Find where the given text appears and provide that cell's center as (x, y) coordinate. 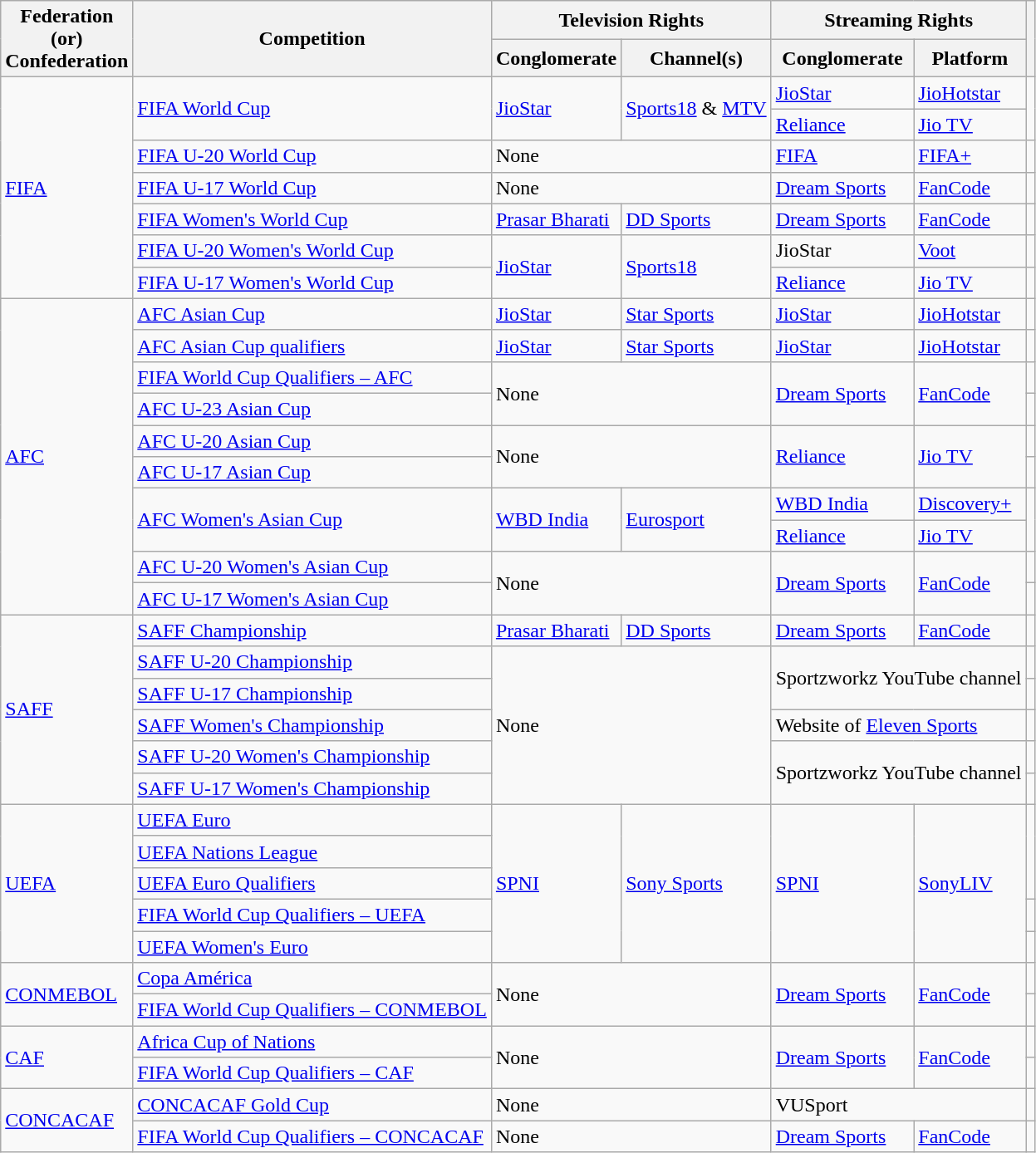
FIFA World Cup Qualifiers – CONCACAF (312, 1136)
SAFF (66, 709)
AFC U-20 Asian Cup (312, 441)
AFC U-17 Asian Cup (312, 473)
UEFA Nations League (312, 851)
Competition (312, 39)
CAF (66, 1057)
UEFA Women's Euro (312, 946)
FIFA U-20 World Cup (312, 156)
SonyLIV (970, 883)
Sports18 & MTV (696, 109)
FIFA+ (970, 156)
FIFA U-20 Women's World Cup (312, 251)
SAFF U-20 Women's Championship (312, 757)
CONCACAF Gold Cup (312, 1105)
FIFA World Cup (312, 109)
SAFF U-17 Women's Championship (312, 788)
Streaming Rights (899, 20)
AFC Asian Cup (312, 314)
Africa Cup of Nations (312, 1042)
AFC (66, 457)
AFC U-17 Women's Asian Cup (312, 599)
Discovery+ (970, 504)
CONMEBOL (66, 994)
Copa América (312, 979)
FIFA Women's World Cup (312, 219)
Eurosport (696, 520)
UEFA Euro Qualifiers (312, 883)
Voot (970, 251)
Sports18 (696, 267)
FIFA World Cup Qualifiers – AFC (312, 377)
SAFF Women's Championship (312, 725)
Platform (970, 58)
Channel(s) (696, 58)
Sony Sports (696, 883)
Television Rights (631, 20)
FIFA World Cup Qualifiers – UEFA (312, 915)
FIFA U-17 Women's World Cup (312, 282)
SAFF U-20 Championship (312, 662)
UEFA Euro (312, 820)
AFC Women's Asian Cup (312, 520)
Federation(or)Confederation (66, 39)
AFC Asian Cup qualifiers (312, 346)
FIFA U-17 World Cup (312, 188)
Website of Eleven Sports (899, 725)
SAFF Championship (312, 630)
SAFF U-17 Championship (312, 694)
FIFA World Cup Qualifiers – CONMEBOL (312, 1010)
VUSport (899, 1105)
CONCACAF (66, 1121)
AFC U-23 Asian Cup (312, 409)
UEFA (66, 883)
FIFA World Cup Qualifiers – CAF (312, 1073)
AFC U-20 Women's Asian Cup (312, 567)
